Extract the (x, y) coordinate from the center of the cell holding the provided text.  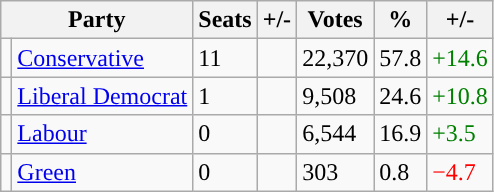
9,508 (336, 96)
+10.8 (460, 96)
24.6 (400, 96)
+14.6 (460, 58)
% (400, 20)
Votes (336, 20)
57.8 (400, 58)
303 (336, 172)
Labour (102, 134)
+3.5 (460, 134)
0.8 (400, 172)
Green (102, 172)
Seats (225, 20)
16.9 (400, 134)
22,370 (336, 58)
Conservative (102, 58)
−4.7 (460, 172)
1 (225, 96)
6,544 (336, 134)
Liberal Democrat (102, 96)
11 (225, 58)
Party (97, 20)
